Pinpoint the cell where the given text exists, returning its (x, y) midpoint coordinate. 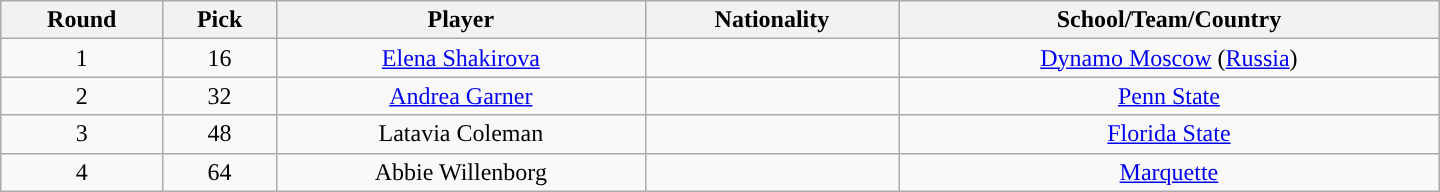
Florida State (1170, 134)
3 (82, 134)
Andrea Garner (460, 96)
Abbie Willenborg (460, 172)
Nationality (772, 20)
1 (82, 58)
16 (220, 58)
Player (460, 20)
2 (82, 96)
Pick (220, 20)
4 (82, 172)
School/Team/Country (1170, 20)
Round (82, 20)
48 (220, 134)
Latavia Coleman (460, 134)
Penn State (1170, 96)
Marquette (1170, 172)
64 (220, 172)
Elena Shakirova (460, 58)
32 (220, 96)
Dynamo Moscow (Russia) (1170, 58)
